Search for the cell housing the specified text and yield its (X, Y) center coordinate. 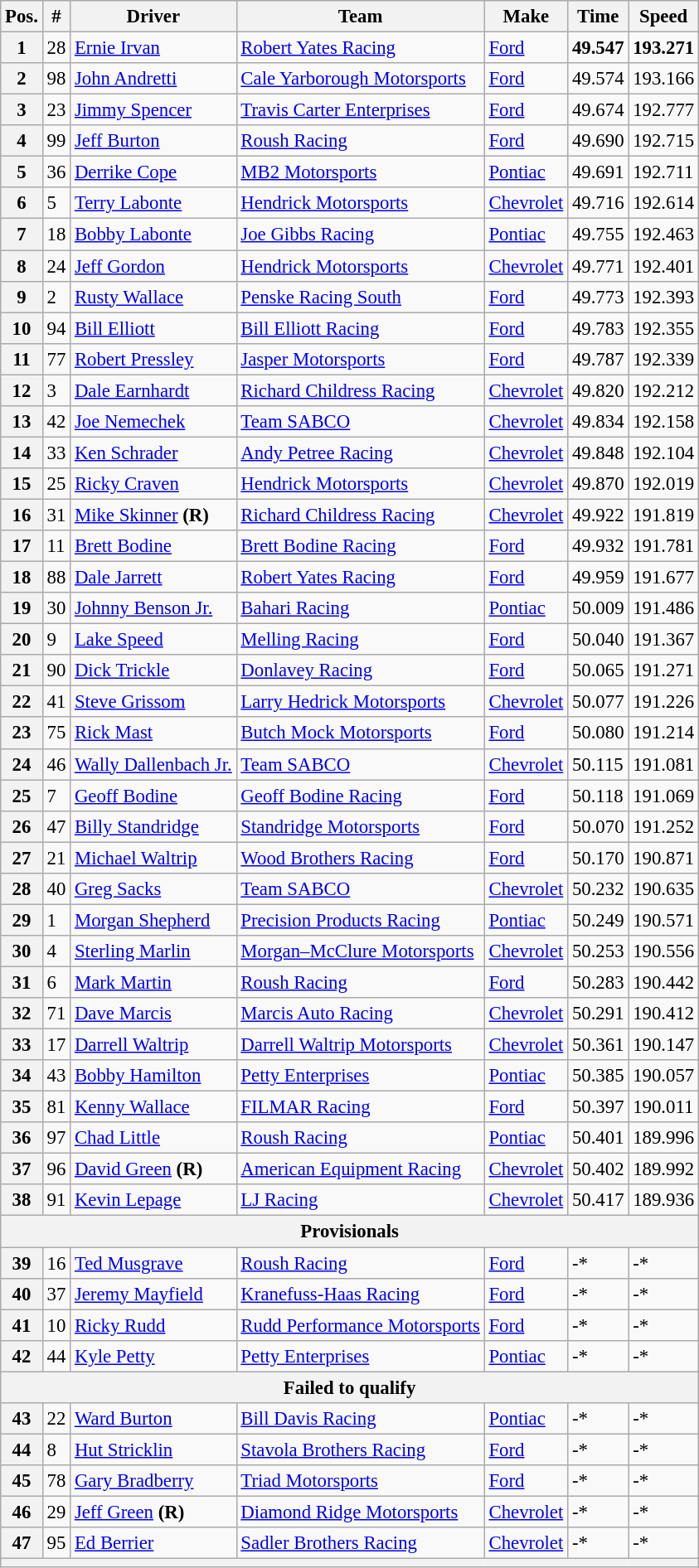
192.339 (663, 359)
Provisionals (350, 1232)
LJ Racing (360, 1201)
71 (56, 1014)
190.011 (663, 1107)
Bill Davis Racing (360, 1419)
Ted Musgrave (153, 1263)
Kenny Wallace (153, 1107)
49.932 (599, 546)
191.214 (663, 733)
John Andretti (153, 79)
Mike Skinner (R) (153, 515)
97 (56, 1138)
192.393 (663, 297)
Ed Berrier (153, 1543)
90 (56, 670)
50.385 (599, 1076)
19 (22, 608)
192.614 (663, 203)
Dale Jarrett (153, 578)
Driver (153, 17)
Melling Racing (360, 640)
Butch Mock Motorsports (360, 733)
50.232 (599, 889)
Bobby Labonte (153, 235)
Stavola Brothers Racing (360, 1449)
Speed (663, 17)
Bahari Racing (360, 608)
Lake Speed (153, 640)
192.777 (663, 110)
American Equipment Racing (360, 1169)
191.226 (663, 702)
50.249 (599, 920)
94 (56, 328)
Dick Trickle (153, 670)
Kevin Lepage (153, 1201)
190.442 (663, 982)
38 (22, 1201)
190.147 (663, 1045)
49.848 (599, 452)
Jeff Gordon (153, 266)
192.401 (663, 266)
192.104 (663, 452)
95 (56, 1543)
Brett Bodine Racing (360, 546)
192.212 (663, 390)
98 (56, 79)
50.361 (599, 1045)
David Green (R) (153, 1169)
Wally Dallenbach Jr. (153, 764)
50.170 (599, 858)
Geoff Bodine (153, 796)
Morgan Shepherd (153, 920)
75 (56, 733)
Failed to qualify (350, 1387)
191.819 (663, 515)
190.571 (663, 920)
Dave Marcis (153, 1014)
Sadler Brothers Racing (360, 1543)
49.959 (599, 578)
Dale Earnhardt (153, 390)
91 (56, 1201)
# (56, 17)
49.574 (599, 79)
191.486 (663, 608)
Jeff Burton (153, 141)
Darrell Waltrip (153, 1045)
Johnny Benson Jr. (153, 608)
191.069 (663, 796)
Ricky Rudd (153, 1325)
Larry Hedrick Motorsports (360, 702)
Standridge Motorsports (360, 826)
96 (56, 1169)
49.783 (599, 328)
39 (22, 1263)
32 (22, 1014)
Triad Motorsports (360, 1481)
49.870 (599, 484)
50.077 (599, 702)
191.677 (663, 578)
Bobby Hamilton (153, 1076)
50.065 (599, 670)
Bill Elliott Racing (360, 328)
35 (22, 1107)
192.715 (663, 141)
189.992 (663, 1169)
Rick Mast (153, 733)
190.556 (663, 951)
Ken Schrader (153, 452)
81 (56, 1107)
Donlavey Racing (360, 670)
191.367 (663, 640)
45 (22, 1481)
20 (22, 640)
Precision Products Racing (360, 920)
Kranefuss-Haas Racing (360, 1294)
Chad Little (153, 1138)
192.463 (663, 235)
Michael Waltrip (153, 858)
50.283 (599, 982)
Ernie Irvan (153, 48)
191.271 (663, 670)
Terry Labonte (153, 203)
50.253 (599, 951)
Ward Burton (153, 1419)
49.820 (599, 390)
15 (22, 484)
Geoff Bodine Racing (360, 796)
Steve Grissom (153, 702)
50.080 (599, 733)
Jeremy Mayfield (153, 1294)
50.397 (599, 1107)
49.771 (599, 266)
192.019 (663, 484)
49.834 (599, 422)
MB2 Motorsports (360, 172)
14 (22, 452)
191.081 (663, 764)
Mark Martin (153, 982)
50.401 (599, 1138)
50.040 (599, 640)
193.166 (663, 79)
Darrell Waltrip Motorsports (360, 1045)
191.252 (663, 826)
Joe Nemechek (153, 422)
50.118 (599, 796)
193.271 (663, 48)
189.996 (663, 1138)
Penske Racing South (360, 297)
78 (56, 1481)
Andy Petree Racing (360, 452)
189.936 (663, 1201)
49.755 (599, 235)
Derrike Cope (153, 172)
Make (526, 17)
Jimmy Spencer (153, 110)
88 (56, 578)
Time (599, 17)
Jasper Motorsports (360, 359)
50.009 (599, 608)
191.781 (663, 546)
50.070 (599, 826)
Jeff Green (R) (153, 1512)
Billy Standridge (153, 826)
192.158 (663, 422)
26 (22, 826)
Joe Gibbs Racing (360, 235)
49.787 (599, 359)
Team (360, 17)
Marcis Auto Racing (360, 1014)
Kyle Petty (153, 1356)
49.547 (599, 48)
49.691 (599, 172)
Gary Bradberry (153, 1481)
13 (22, 422)
Ricky Craven (153, 484)
77 (56, 359)
Cale Yarborough Motorsports (360, 79)
49.674 (599, 110)
Hut Stricklin (153, 1449)
50.291 (599, 1014)
Pos. (22, 17)
190.635 (663, 889)
50.402 (599, 1169)
Rudd Performance Motorsports (360, 1325)
Travis Carter Enterprises (360, 110)
Brett Bodine (153, 546)
190.871 (663, 858)
34 (22, 1076)
192.711 (663, 172)
50.115 (599, 764)
Diamond Ridge Motorsports (360, 1512)
190.412 (663, 1014)
50.417 (599, 1201)
49.773 (599, 297)
Bill Elliott (153, 328)
Wood Brothers Racing (360, 858)
12 (22, 390)
Sterling Marlin (153, 951)
Greg Sacks (153, 889)
99 (56, 141)
49.690 (599, 141)
27 (22, 858)
FILMAR Racing (360, 1107)
49.922 (599, 515)
192.355 (663, 328)
Rusty Wallace (153, 297)
Robert Pressley (153, 359)
190.057 (663, 1076)
49.716 (599, 203)
Morgan–McClure Motorsports (360, 951)
